Determine the [x, y] coordinate at the center of the cell enclosing the given text.  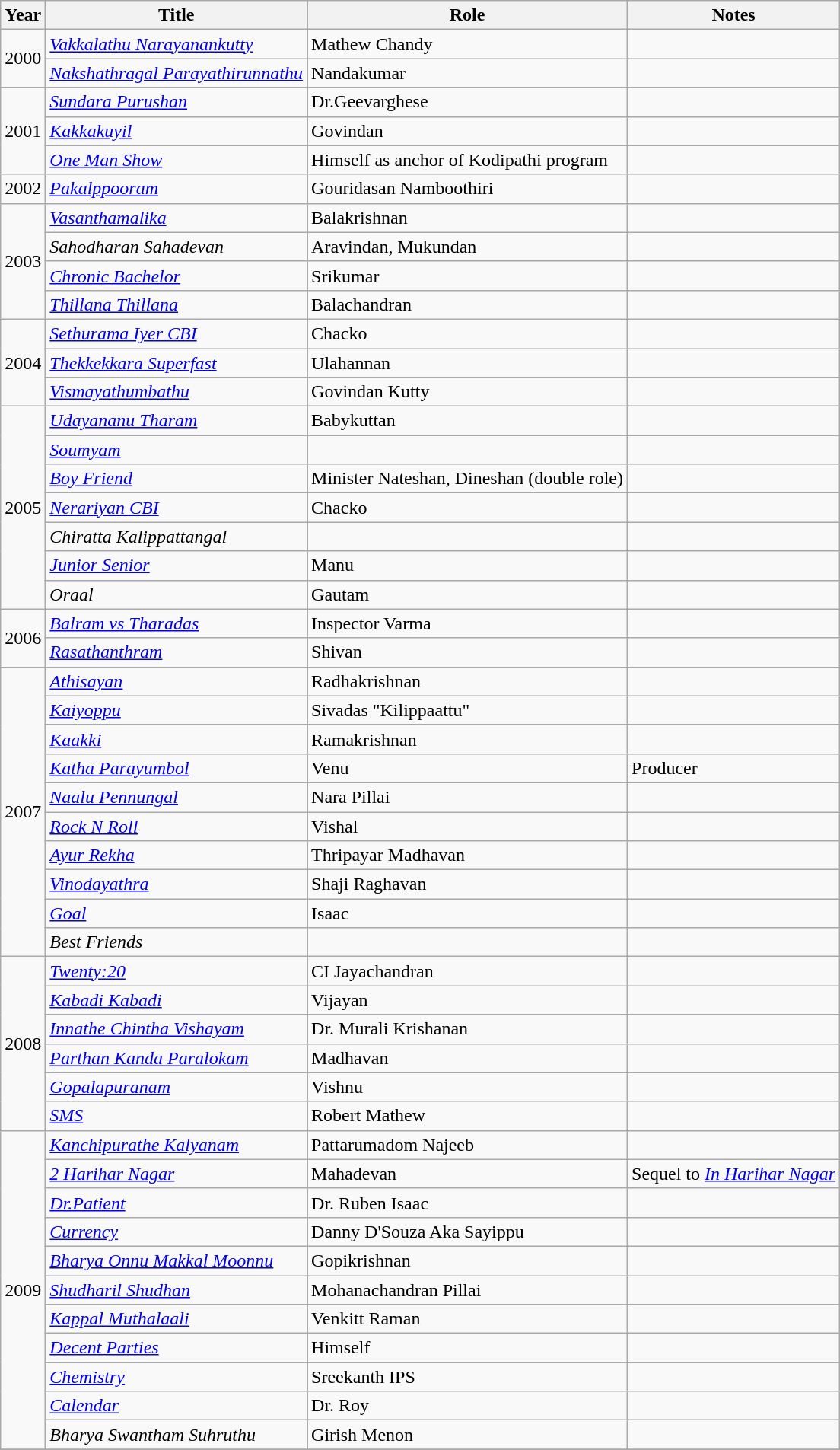
2006 [23, 638]
Balakrishnan [467, 218]
Govindan Kutty [467, 392]
Sundara Purushan [177, 102]
Athisayan [177, 681]
Manu [467, 566]
Thripayar Madhavan [467, 856]
Dr.Geevarghese [467, 102]
Naalu Pennungal [177, 797]
Best Friends [177, 942]
Currency [177, 1232]
Isaac [467, 913]
Pattarumadom Najeeb [467, 1145]
Sahodharan Sahadevan [177, 247]
Parthan Kanda Paralokam [177, 1058]
Title [177, 15]
Mathew Chandy [467, 44]
Bharya Swantham Suhruthu [177, 1435]
CI Jayachandran [467, 971]
Dr.Patient [177, 1203]
Gautam [467, 594]
Producer [733, 768]
2008 [23, 1044]
Role [467, 15]
Kaakki [177, 739]
Chiratta Kalippattangal [177, 537]
Kappal Muthalaali [177, 1319]
Sreekanth IPS [467, 1377]
Oraal [177, 594]
Shivan [467, 652]
Vijayan [467, 1000]
SMS [177, 1116]
Vasanthamalika [177, 218]
2001 [23, 131]
2007 [23, 811]
Madhavan [467, 1058]
Shudharil Shudhan [177, 1290]
Ayur Rekha [177, 856]
Gouridasan Namboothiri [467, 189]
2000 [23, 59]
Govindan [467, 131]
Kaiyoppu [177, 710]
Nerariyan CBI [177, 508]
Babykuttan [467, 421]
Vinodayathra [177, 884]
Goal [177, 913]
Year [23, 15]
2009 [23, 1289]
Venu [467, 768]
Sequel to In Harihar Nagar [733, 1174]
Decent Parties [177, 1348]
Soumyam [177, 450]
Dr. Murali Krishanan [467, 1029]
Himself as anchor of Kodipathi program [467, 160]
Pakalppooram [177, 189]
2003 [23, 261]
Twenty:20 [177, 971]
Udayananu Tharam [177, 421]
Gopalapuranam [177, 1087]
Nara Pillai [467, 797]
Thillana Thillana [177, 304]
Srikumar [467, 276]
Bharya Onnu Makkal Moonnu [177, 1260]
Shaji Raghavan [467, 884]
2 Harihar Nagar [177, 1174]
2005 [23, 508]
Aravindan, Mukundan [467, 247]
Junior Senior [177, 566]
Gopikrishnan [467, 1260]
Kanchipurathe Kalyanam [177, 1145]
Sivadas "Kilippaattu" [467, 710]
Chronic Bachelor [177, 276]
Venkitt Raman [467, 1319]
Boy Friend [177, 479]
Balachandran [467, 304]
Rasathanthram [177, 652]
Girish Menon [467, 1435]
Thekkekkara Superfast [177, 363]
Innathe Chintha Vishayam [177, 1029]
Mahadevan [467, 1174]
Danny D'Souza Aka Sayippu [467, 1232]
Notes [733, 15]
Rock N Roll [177, 826]
Katha Parayumbol [177, 768]
Dr. Ruben Isaac [467, 1203]
Radhakrishnan [467, 681]
2004 [23, 362]
Ulahannan [467, 363]
Nakshathragal Parayathirunnathu [177, 73]
Vakkalathu Narayanankutty [177, 44]
Robert Mathew [467, 1116]
Ramakrishnan [467, 739]
Minister Nateshan, Dineshan (double role) [467, 479]
Kabadi Kabadi [177, 1000]
Balram vs Tharadas [177, 623]
Inspector Varma [467, 623]
Vishal [467, 826]
Sethurama Iyer CBI [177, 333]
Chemistry [177, 1377]
2002 [23, 189]
Mohanachandran Pillai [467, 1290]
Vishnu [467, 1087]
Himself [467, 1348]
Dr. Roy [467, 1406]
Kakkakuyil [177, 131]
Nandakumar [467, 73]
One Man Show [177, 160]
Calendar [177, 1406]
Vismayathumbathu [177, 392]
